Pinpoint the cell where the given text exists, returning its [X, Y] midpoint coordinate. 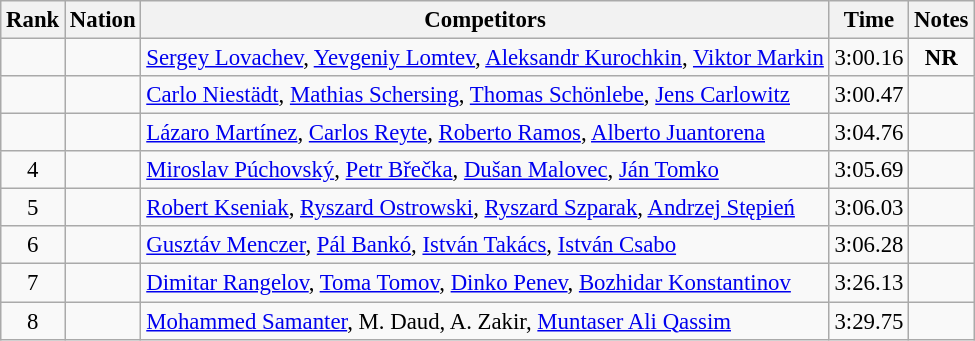
Robert Kseniak, Ryszard Ostrowski, Ryszard Szparak, Andrzej Stępień [485, 208]
NR [942, 58]
Lázaro Martínez, Carlos Reyte, Roberto Ramos, Alberto Juantorena [485, 133]
Notes [942, 20]
3:04.76 [869, 133]
Sergey Lovachev, Yevgeniy Lomtev, Aleksandr Kurochkin, Viktor Markin [485, 58]
3:06.03 [869, 208]
Carlo Niestädt, Mathias Schersing, Thomas Schönlebe, Jens Carlowitz [485, 95]
Gusztáv Menczer, Pál Bankó, István Takács, István Csabo [485, 245]
5 [33, 208]
Mohammed Samanter, M. Daud, A. Zakir, Muntaser Ali Qassim [485, 321]
Dimitar Rangelov, Toma Tomov, Dinko Penev, Bozhidar Konstantinov [485, 283]
Time [869, 20]
Nation [103, 20]
3:00.16 [869, 58]
3:26.13 [869, 283]
Miroslav Púchovský, Petr Břečka, Dušan Malovec, Ján Tomko [485, 170]
3:06.28 [869, 245]
7 [33, 283]
3:05.69 [869, 170]
3:00.47 [869, 95]
6 [33, 245]
3:29.75 [869, 321]
4 [33, 170]
8 [33, 321]
Rank [33, 20]
Competitors [485, 20]
